For the text-containing cell, return its midpoint in [X, Y] coordinate format. 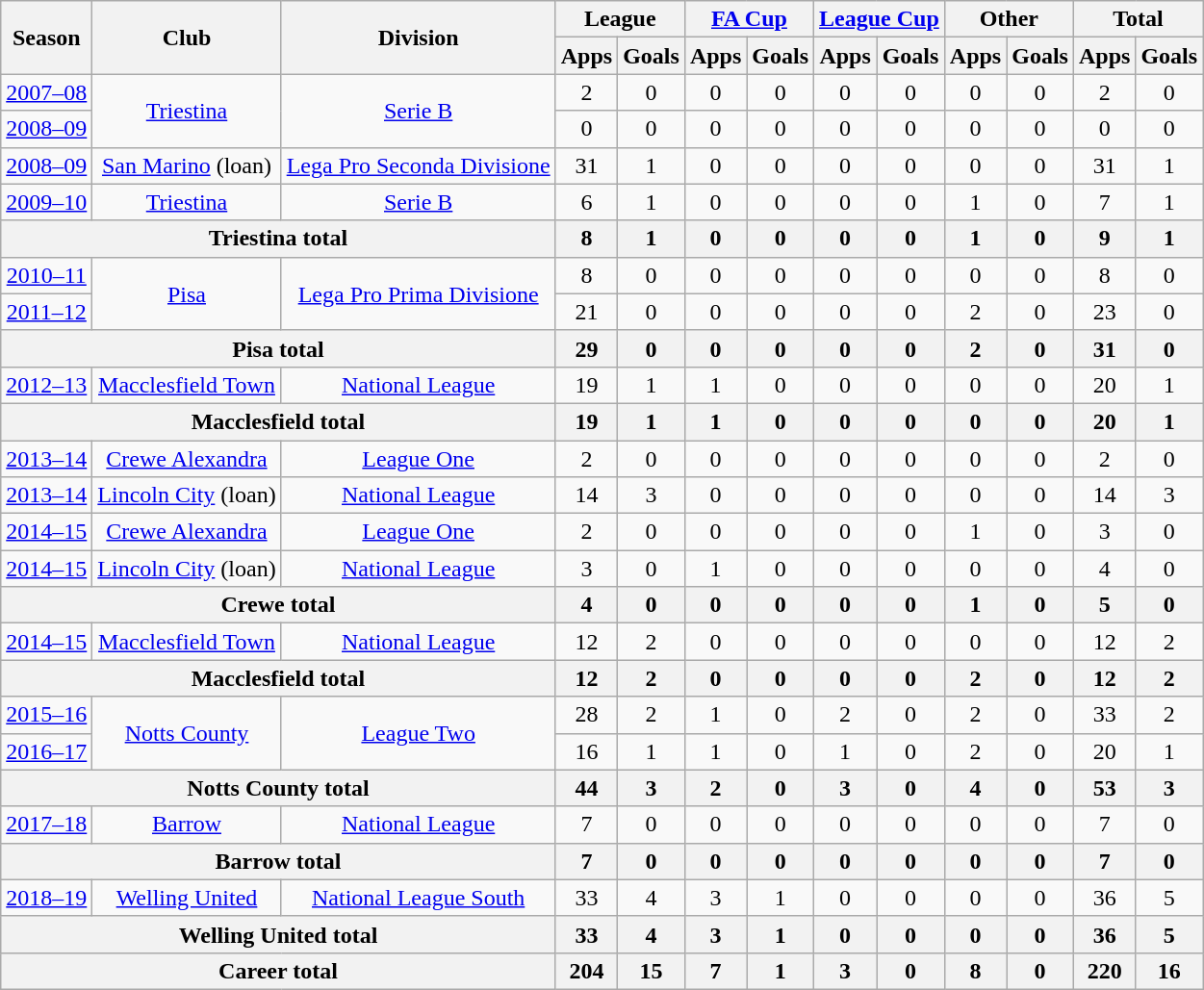
Other [1009, 19]
Welling United [187, 898]
2011–12 [46, 312]
21 [586, 312]
Season [46, 38]
Career total [278, 971]
2009–10 [46, 202]
44 [586, 788]
San Marino (loan) [187, 165]
Pisa total [278, 348]
Total [1138, 19]
Crewe total [278, 605]
Barrow [187, 825]
Welling United total [278, 934]
2015–16 [46, 715]
2016–17 [46, 751]
220 [1104, 971]
2018–19 [46, 898]
National League South [418, 898]
29 [586, 348]
Lega Pro Seconda Divisione [418, 165]
23 [1104, 312]
FA Cup [749, 19]
2007–08 [46, 92]
League [620, 19]
Division [418, 38]
53 [1104, 788]
2012–13 [46, 385]
2010–11 [46, 275]
Notts County [187, 733]
Club [187, 38]
League Two [418, 733]
15 [652, 971]
2017–18 [46, 825]
League Cup [880, 19]
Triestina total [278, 239]
Barrow total [278, 861]
Notts County total [278, 788]
9 [1104, 239]
204 [586, 971]
28 [586, 715]
Lega Pro Prima Divisione [418, 293]
6 [586, 202]
Pisa [187, 293]
